Pinpoint the cell where the given text exists, returning its [X, Y] midpoint coordinate. 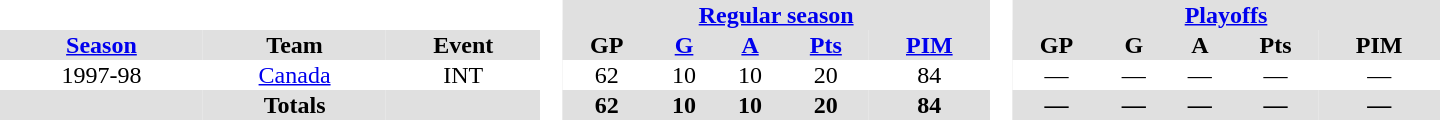
Canada [294, 75]
Event [463, 45]
INT [463, 75]
Regular season [776, 15]
Season [102, 45]
Team [294, 45]
Totals [294, 105]
1997-98 [102, 75]
Playoffs [1226, 15]
